Return [x, y] of the center of cell containing provided text 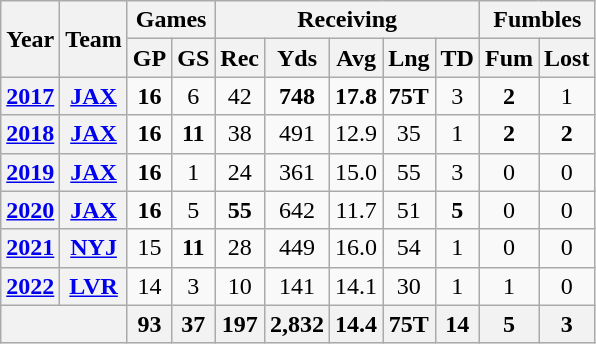
Receiving [348, 20]
2,832 [298, 324]
93 [149, 324]
17.8 [356, 96]
NYJ [94, 248]
54 [409, 248]
Fum [508, 58]
Team [94, 39]
TD [457, 58]
141 [298, 286]
Yds [298, 58]
LVR [94, 286]
2021 [30, 248]
Games [170, 20]
Fumbles [536, 20]
12.9 [356, 134]
42 [240, 96]
449 [298, 248]
10 [240, 286]
30 [409, 286]
GS [194, 58]
28 [240, 248]
6 [194, 96]
11.7 [356, 210]
14.1 [356, 286]
Rec [240, 58]
491 [298, 134]
2018 [30, 134]
24 [240, 172]
15 [149, 248]
2017 [30, 96]
51 [409, 210]
2019 [30, 172]
GP [149, 58]
Avg [356, 58]
642 [298, 210]
2020 [30, 210]
361 [298, 172]
748 [298, 96]
35 [409, 134]
197 [240, 324]
Lost [567, 58]
2022 [30, 286]
Year [30, 39]
15.0 [356, 172]
38 [240, 134]
37 [194, 324]
14.4 [356, 324]
Lng [409, 58]
16.0 [356, 248]
